For the text-containing cell, return its midpoint in (X, Y) coordinate format. 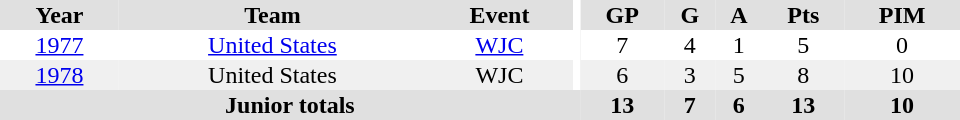
Year (60, 15)
1977 (60, 45)
Team (272, 15)
G (690, 15)
1 (738, 45)
1978 (60, 75)
0 (902, 45)
GP (622, 15)
A (738, 15)
Pts (804, 15)
PIM (902, 15)
8 (804, 75)
Junior totals (290, 105)
3 (690, 75)
4 (690, 45)
Event (500, 15)
